Detect which cell encompasses the target text, then output its [X, Y] center coordinate. 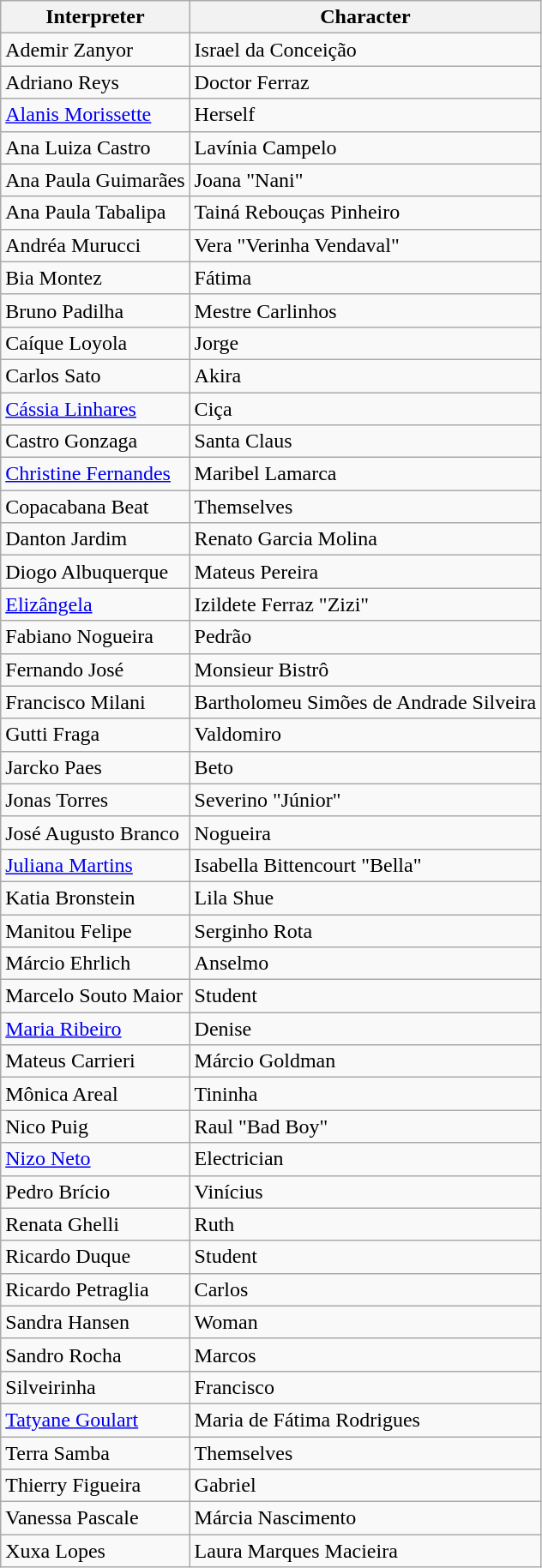
Renata Ghelli [95, 1224]
Pedrão [365, 637]
Francisco Milani [95, 702]
Ricardo Duque [95, 1257]
Isabella Bittencourt "Bella" [365, 865]
Marcos [365, 1355]
Elizângela [95, 604]
Silveirinha [95, 1387]
Maria Ribeiro [95, 1029]
Tininha [365, 1094]
Castro Gonzaga [95, 442]
Izildete Ferraz "Zizi" [365, 604]
Thierry Figueira [95, 1486]
Character [365, 17]
Lila Shue [365, 898]
Anselmo [365, 964]
Jarcko Paes [95, 767]
Terra Samba [95, 1453]
José Augusto Branco [95, 832]
Interpreter [95, 17]
Mateus Carrieri [95, 1061]
Xuxa Lopes [95, 1551]
Manitou Felipe [95, 930]
Nico Puig [95, 1126]
Tainá Rebouças Pinheiro [365, 213]
Carlos [365, 1289]
Nizo Neto [95, 1159]
Bia Montez [95, 278]
Woman [365, 1322]
Maribel Lamarca [365, 474]
Renato Garcia Molina [365, 539]
Bruno Padilha [95, 310]
Ciça [365, 409]
Mônica Areal [95, 1094]
Marcelo Souto Maior [95, 996]
Jonas Torres [95, 800]
Francisco [365, 1387]
Copacabana Beat [95, 507]
Gabriel [365, 1486]
Ademir Zanyor [95, 50]
Mestre Carlinhos [365, 310]
Jorge [365, 343]
Gutti Fraga [95, 735]
Bartholomeu Simões de Andrade Silveira [365, 702]
Sandra Hansen [95, 1322]
Christine Fernandes [95, 474]
Tatyane Goulart [95, 1420]
Fabiano Nogueira [95, 637]
Ricardo Petraglia [95, 1289]
Sandro Rocha [95, 1355]
Márcia Nascimento [365, 1518]
Akira [365, 375]
Ruth [365, 1224]
Electrician [365, 1159]
Herself [365, 115]
Joana "Nani" [365, 180]
Katia Bronstein [95, 898]
Ana Luiza Castro [95, 147]
Santa Claus [365, 442]
Adriano Reys [95, 82]
Caíque Loyola [95, 343]
Fátima [365, 278]
Ana Paula Guimarães [95, 180]
Danton Jardim [95, 539]
Valdomiro [365, 735]
Doctor Ferraz [365, 82]
Mateus Pereira [365, 572]
Denise [365, 1029]
Andréa Murucci [95, 245]
Vinícius [365, 1192]
Márcio Ehrlich [95, 964]
Fernando José [95, 670]
Juliana Martins [95, 865]
Nogueira [365, 832]
Carlos Sato [95, 375]
Cássia Linhares [95, 409]
Raul "Bad Boy" [365, 1126]
Ana Paula Tabalipa [95, 213]
Serginho Rota [365, 930]
Vera "Verinha Vendaval" [365, 245]
Lavínia Campelo [365, 147]
Márcio Goldman [365, 1061]
Laura Marques Macieira [365, 1551]
Beto [365, 767]
Maria de Fátima Rodrigues [365, 1420]
Israel da Conceição [365, 50]
Severino "Júnior" [365, 800]
Alanis Morissette [95, 115]
Pedro Brício [95, 1192]
Monsieur Bistrô [365, 670]
Diogo Albuquerque [95, 572]
Vanessa Pascale [95, 1518]
